Search for the cell housing the specified text and yield its [x, y] center coordinate. 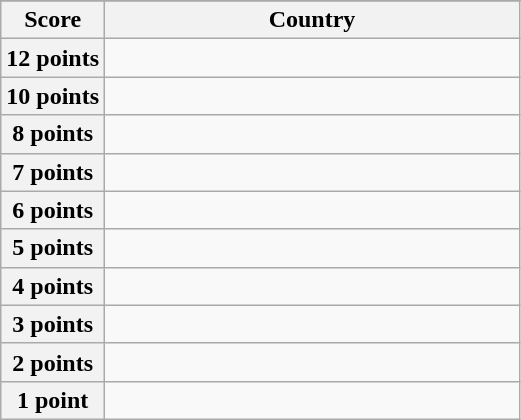
4 points [53, 286]
8 points [53, 134]
3 points [53, 324]
Country [312, 20]
12 points [53, 58]
5 points [53, 248]
6 points [53, 210]
2 points [53, 362]
7 points [53, 172]
1 point [53, 400]
10 points [53, 96]
Score [53, 20]
